Locate the cell with the specified text and output its (x, y) center coordinate. 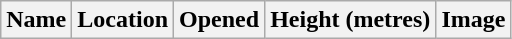
Name (36, 20)
Image (474, 20)
Opened (220, 20)
Location (123, 20)
Height (metres) (350, 20)
